For the text-containing cell, return its midpoint in [x, y] coordinate format. 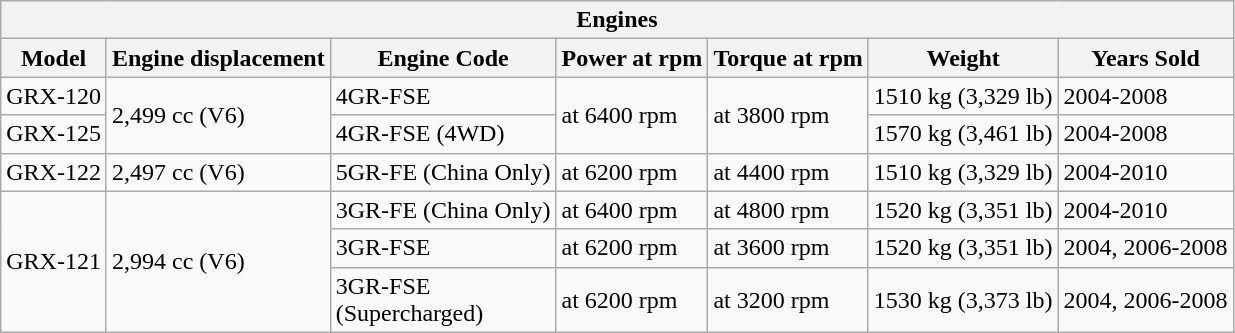
5GR-FE (China Only) [443, 172]
2,499 cc (V6) [218, 115]
Engine displacement [218, 58]
Weight [963, 58]
at 3200 rpm [788, 300]
1570 kg (3,461 lb) [963, 134]
Years Sold [1146, 58]
GRX-121 [54, 262]
Power at rpm [632, 58]
2,994 cc (V6) [218, 262]
Torque at rpm [788, 58]
at 3600 rpm [788, 248]
GRX-122 [54, 172]
Engines [617, 20]
Engine Code [443, 58]
3GR-FSE(Supercharged) [443, 300]
4GR-FSE [443, 96]
at 4400 rpm [788, 172]
1530 kg (3,373 lb) [963, 300]
3GR-FE (China Only) [443, 210]
GRX-125 [54, 134]
4GR-FSE (4WD) [443, 134]
Model [54, 58]
2,497 cc (V6) [218, 172]
at 4800 rpm [788, 210]
at 3800 rpm [788, 115]
3GR-FSE [443, 248]
GRX-120 [54, 96]
